Provide the (X, Y) coordinate of the cell's center where the given text is located.  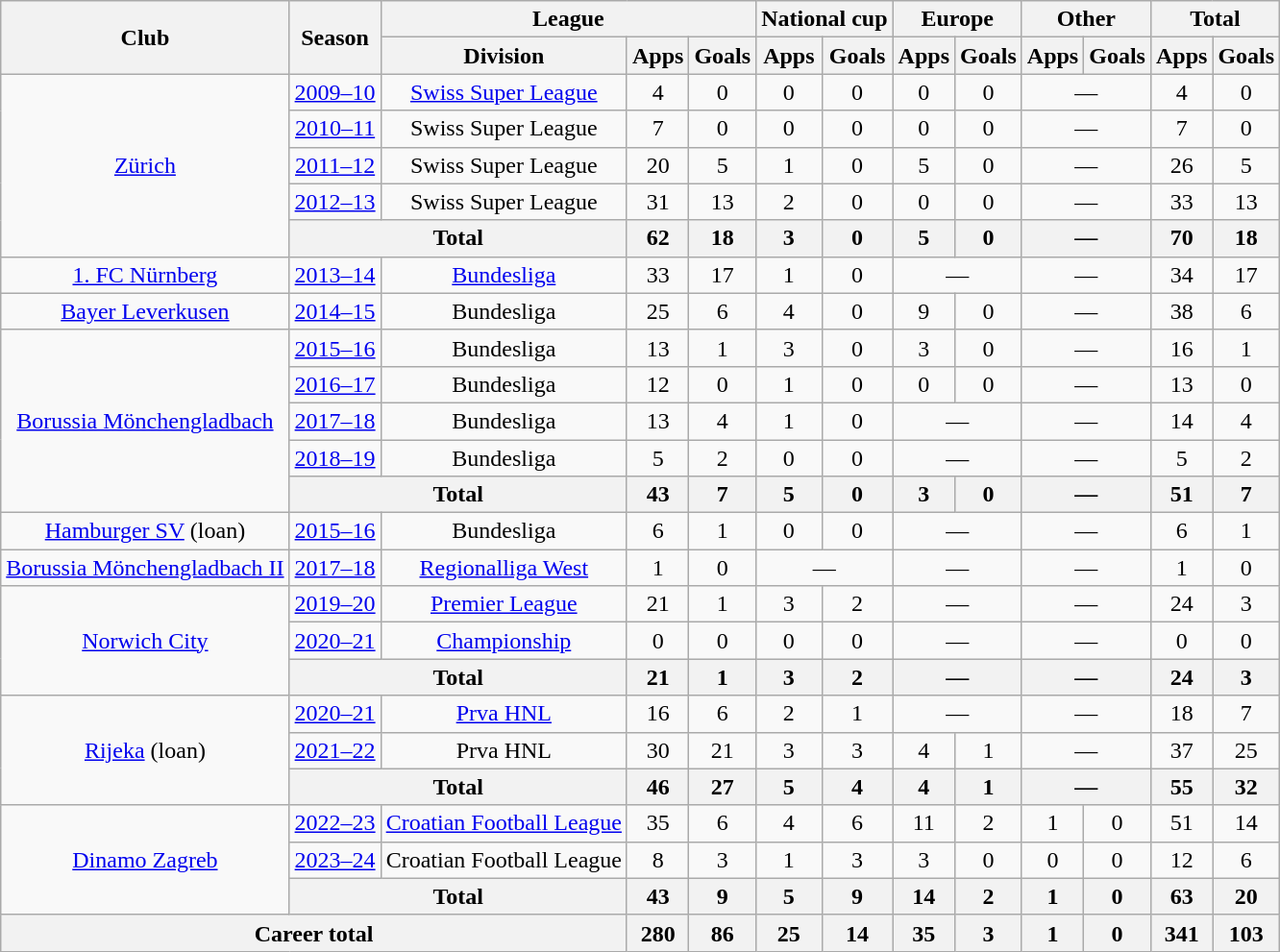
31 (657, 202)
11 (923, 823)
30 (657, 750)
Other (1086, 19)
70 (1181, 238)
280 (657, 933)
1. FC Nürnberg (145, 275)
2021–22 (334, 750)
Division (504, 56)
2009–10 (334, 92)
Premier League (504, 604)
46 (657, 787)
Dinamo Zagreb (145, 860)
27 (723, 787)
2011–12 (334, 165)
2022–23 (334, 823)
2016–17 (334, 384)
Borussia Mönchengladbach II (145, 568)
86 (723, 933)
2010–11 (334, 129)
2019–20 (334, 604)
38 (1181, 311)
Borussia Mönchengladbach (145, 421)
Career total (314, 933)
8 (657, 860)
2013–14 (334, 275)
Championship (504, 641)
Europe (957, 19)
Rijeka (loan) (145, 750)
Season (334, 37)
League (569, 19)
2012–13 (334, 202)
341 (1181, 933)
2018–19 (334, 458)
63 (1181, 896)
55 (1181, 787)
Norwich City (145, 641)
Club (145, 37)
Hamburger SV (loan) (145, 531)
62 (657, 238)
Bayer Leverkusen (145, 311)
Regionalliga West (504, 568)
103 (1246, 933)
26 (1181, 165)
Zürich (145, 165)
37 (1181, 750)
34 (1181, 275)
National cup (825, 19)
2023–24 (334, 860)
2014–15 (334, 311)
32 (1246, 787)
